Return the (X, Y) coordinate for the center point of the cell that contains the specified text.  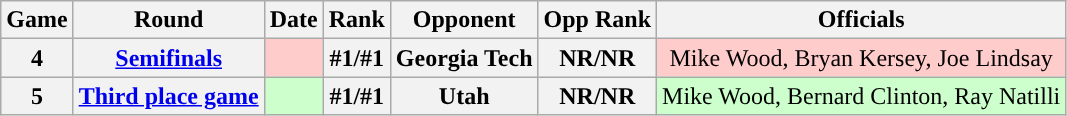
Georgia Tech (464, 58)
Officials (862, 20)
Third place game (168, 96)
Utah (464, 96)
Round (168, 20)
5 (37, 96)
Rank (356, 20)
Date (294, 20)
Opp Rank (597, 20)
Opponent (464, 20)
4 (37, 58)
Mike Wood, Bernard Clinton, Ray Natilli (862, 96)
Mike Wood, Bryan Kersey, Joe Lindsay (862, 58)
Semifinals (168, 58)
Game (37, 20)
